Return (x, y) of the center of cell containing provided text 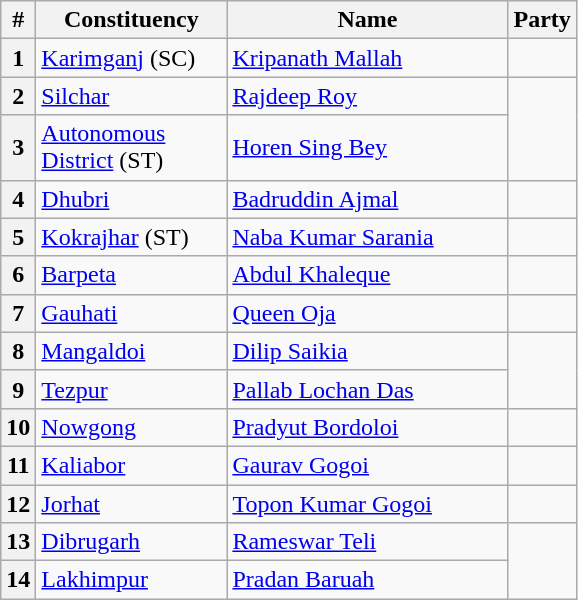
Party (542, 20)
10 (18, 427)
# (18, 20)
Karimganj (SC) (132, 58)
12 (18, 503)
Rameswar Teli (368, 542)
Gauhati (132, 313)
Topon Kumar Gogoi (368, 503)
Abdul Khaleque (368, 275)
Kokrajhar (ST) (132, 237)
Name (368, 20)
Pallab Lochan Das (368, 389)
Pradyut Bordoloi (368, 427)
8 (18, 351)
Rajdeep Roy (368, 96)
14 (18, 580)
Kaliabor (132, 465)
Jorhat (132, 503)
Autonomous District (ST) (132, 148)
Lakhimpur (132, 580)
4 (18, 199)
Dilip Saikia (368, 351)
Dhubri (132, 199)
5 (18, 237)
7 (18, 313)
Tezpur (132, 389)
Silchar (132, 96)
11 (18, 465)
Gaurav Gogoi (368, 465)
Badruddin Ajmal (368, 199)
Mangaldoi (132, 351)
1 (18, 58)
Dibrugarh (132, 542)
6 (18, 275)
Horen Sing Bey (368, 148)
Naba Kumar Sarania (368, 237)
2 (18, 96)
Constituency (132, 20)
3 (18, 148)
Barpeta (132, 275)
Nowgong (132, 427)
Pradan Baruah (368, 580)
Kripanath Mallah (368, 58)
13 (18, 542)
9 (18, 389)
Queen Oja (368, 313)
